Identify which cell holds the provided text, then report its [X, Y] central coordinate. 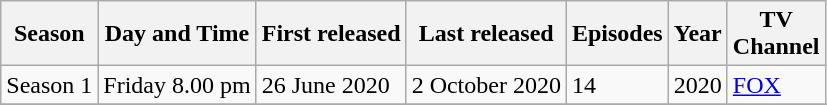
Season 1 [50, 85]
Day and Time [177, 34]
Year [698, 34]
26 June 2020 [331, 85]
2020 [698, 85]
Friday 8.00 pm [177, 85]
Last released [486, 34]
Season [50, 34]
14 [617, 85]
First released [331, 34]
FOX [776, 85]
2 October 2020 [486, 85]
Episodes [617, 34]
TVChannel [776, 34]
